Pinpoint the cell where the given text exists, returning its [x, y] midpoint coordinate. 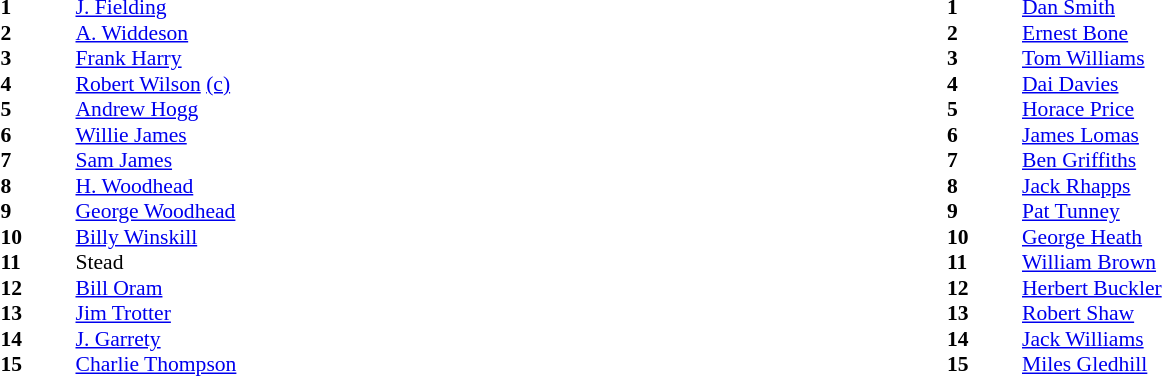
George Woodhead [156, 211]
Bill Oram [156, 288]
William Brown [1092, 263]
Stead [156, 263]
Robert Wilson (c) [156, 84]
Sam James [156, 161]
James Lomas [1092, 135]
A. Widdeson [156, 33]
Herbert Buckler [1092, 288]
Ben Griffiths [1092, 161]
Dai Davies [1092, 84]
Billy Winskill [156, 237]
Andrew Hogg [156, 109]
Willie James [156, 135]
Jack Williams [1092, 339]
George Heath [1092, 237]
Ernest Bone [1092, 33]
Pat Tunney [1092, 211]
Frank Harry [156, 59]
Tom Williams [1092, 59]
Jim Trotter [156, 313]
J. Garrety [156, 339]
Robert Shaw [1092, 313]
Jack Rhapps [1092, 186]
Horace Price [1092, 109]
H. Woodhead [156, 186]
